Identify which cell holds the provided text, then report its [X, Y] central coordinate. 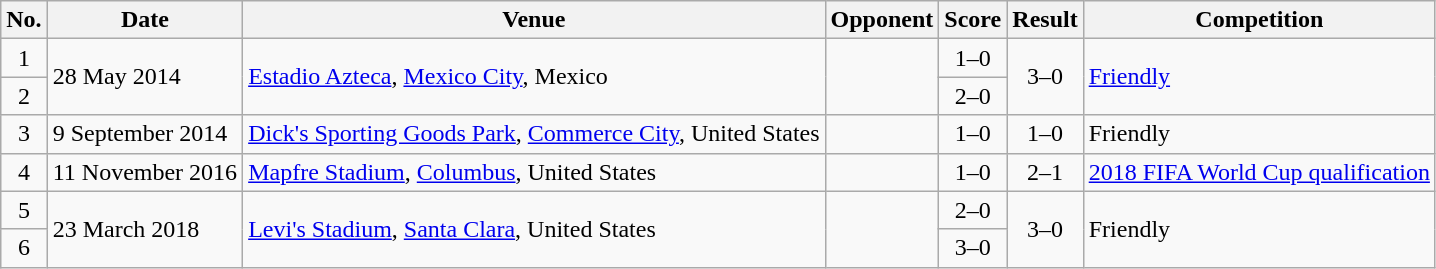
Dick's Sporting Goods Park, Commerce City, United States [534, 134]
Mapfre Stadium, Columbus, United States [534, 172]
5 [24, 210]
Competition [1259, 20]
No. [24, 20]
3 [24, 134]
23 March 2018 [144, 229]
2 [24, 96]
1 [24, 58]
6 [24, 248]
Estadio Azteca, Mexico City, Mexico [534, 77]
Result [1045, 20]
Score [973, 20]
Opponent [882, 20]
4 [24, 172]
9 September 2014 [144, 134]
11 November 2016 [144, 172]
2–1 [1045, 172]
28 May 2014 [144, 77]
Levi's Stadium, Santa Clara, United States [534, 229]
Venue [534, 20]
2018 FIFA World Cup qualification [1259, 172]
Date [144, 20]
